Provide the [x, y] coordinate of the cell's center where the given text is located.  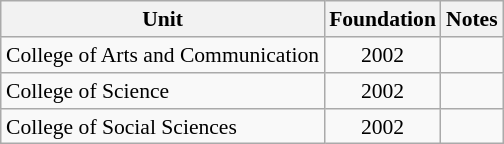
Foundation [382, 19]
College of Science [162, 91]
Unit [162, 19]
Notes [472, 19]
College of Social Sciences [162, 126]
College of Arts and Communication [162, 55]
